Locate the cell with the specified text and output its (x, y) center coordinate. 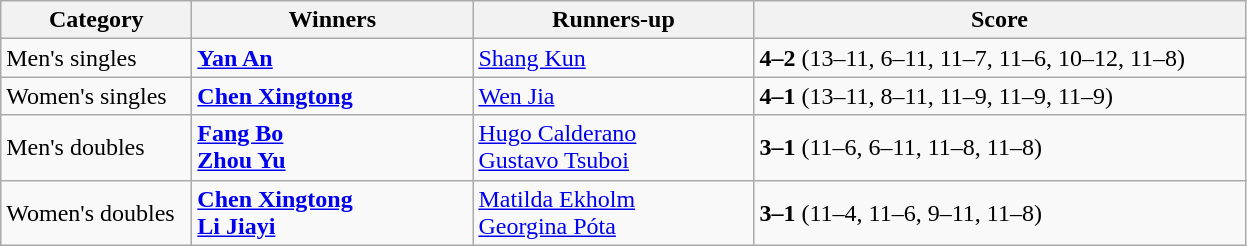
Women's singles (96, 96)
Hugo Calderano Gustavo Tsuboi (614, 148)
Men's doubles (96, 148)
Shang Kun (614, 58)
4–1 (13–11, 8–11, 11–9, 11–9, 11–9) (1000, 96)
Men's singles (96, 58)
Yan An (332, 58)
Score (1000, 20)
3–1 (11–4, 11–6, 9–11, 11–8) (1000, 212)
Wen Jia (614, 96)
Chen Xingtong Li Jiayi (332, 212)
Women's doubles (96, 212)
3–1 (11–6, 6–11, 11–8, 11–8) (1000, 148)
Matilda Ekholm Georgina Póta (614, 212)
Winners (332, 20)
Category (96, 20)
4–2 (13–11, 6–11, 11–7, 11–6, 10–12, 11–8) (1000, 58)
Fang Bo Zhou Yu (332, 148)
Runners-up (614, 20)
Chen Xingtong (332, 96)
